Identify which cell holds the provided text, then report its (X, Y) central coordinate. 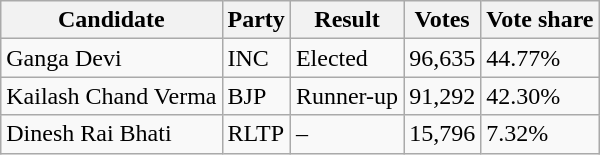
15,796 (442, 134)
Result (346, 20)
INC (256, 58)
42.30% (540, 96)
Party (256, 20)
– (346, 134)
Elected (346, 58)
RLTP (256, 134)
91,292 (442, 96)
Kailash Chand Verma (112, 96)
Votes (442, 20)
44.77% (540, 58)
Ganga Devi (112, 58)
Dinesh Rai Bhati (112, 134)
Vote share (540, 20)
96,635 (442, 58)
7.32% (540, 134)
Candidate (112, 20)
BJP (256, 96)
Runner-up (346, 96)
